From the cell containing the given text, extract its center point as (x, y) coordinate. 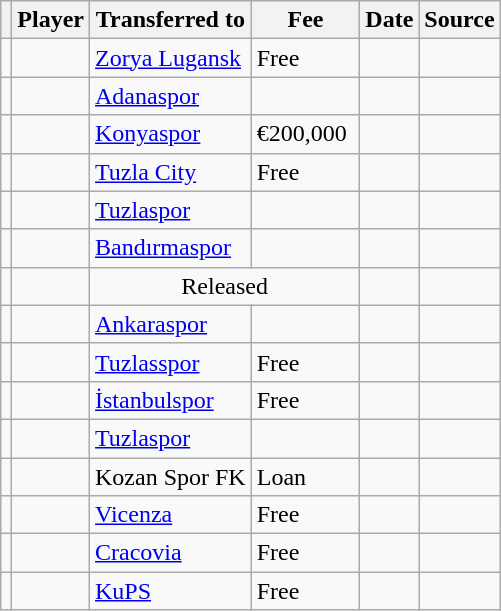
Transferred to (171, 20)
Ankaraspor (171, 324)
Kozan Spor FK (171, 477)
Tuzla City (171, 172)
Zorya Lugansk (171, 58)
Adanaspor (171, 96)
Bandırmaspor (171, 248)
Player (51, 20)
€200,000 (306, 134)
Source (460, 20)
Tuzlasspor (171, 362)
Konyaspor (171, 134)
KuPS (171, 591)
Loan (306, 477)
Cracovia (171, 553)
İstanbulspor (171, 400)
Date (390, 20)
Fee (306, 20)
Vicenza (171, 515)
Released (225, 286)
